Detect which cell encompasses the target text, then output its (x, y) center coordinate. 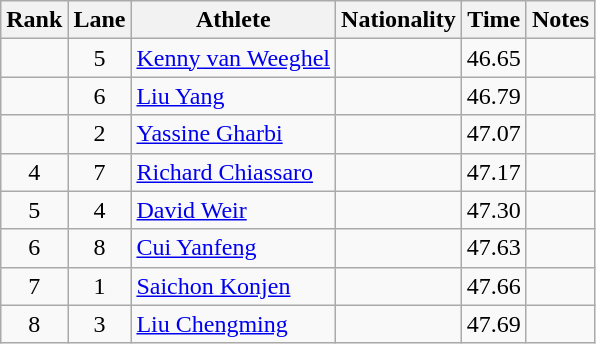
Nationality (399, 20)
Kenny van Weeghel (234, 58)
47.66 (494, 286)
Yassine Gharbi (234, 134)
Saichon Konjen (234, 286)
46.79 (494, 96)
Lane (100, 20)
David Weir (234, 210)
3 (100, 324)
47.63 (494, 248)
Notes (560, 20)
Cui Yanfeng (234, 248)
46.65 (494, 58)
47.30 (494, 210)
Richard Chiassaro (234, 172)
47.07 (494, 134)
2 (100, 134)
47.69 (494, 324)
Liu Chengming (234, 324)
Time (494, 20)
Athlete (234, 20)
47.17 (494, 172)
Rank (34, 20)
Liu Yang (234, 96)
1 (100, 286)
